Return the (X, Y) coordinate for the center point of the cell that contains the specified text.  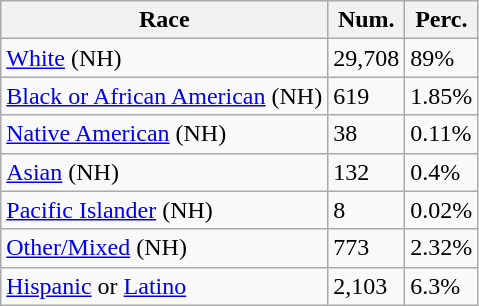
Num. (366, 20)
0.11% (442, 134)
6.3% (442, 286)
Perc. (442, 20)
0.02% (442, 210)
38 (366, 134)
Native American (NH) (164, 134)
0.4% (442, 172)
2.32% (442, 248)
29,708 (366, 58)
1.85% (442, 96)
619 (366, 96)
2,103 (366, 286)
Other/Mixed (NH) (164, 248)
Black or African American (NH) (164, 96)
Race (164, 20)
White (NH) (164, 58)
773 (366, 248)
Asian (NH) (164, 172)
132 (366, 172)
Hispanic or Latino (164, 286)
8 (366, 210)
89% (442, 58)
Pacific Islander (NH) (164, 210)
